Output the (x, y) coordinate of the center of the cell containing the given text.  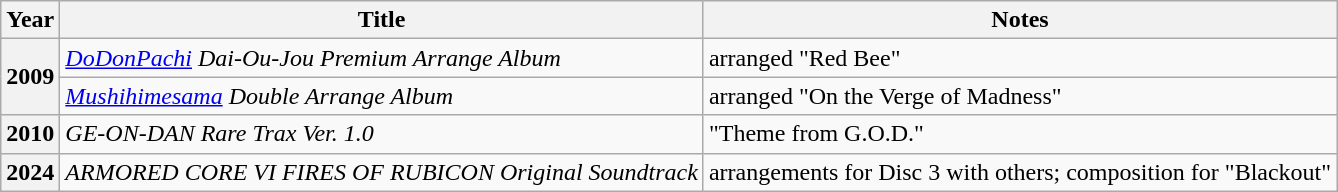
ARMORED CORE VI FIRES OF RUBICON Original Soundtrack (382, 172)
DoDonPachi Dai-Ou-Jou Premium Arrange Album (382, 58)
arranged "Red Bee" (1020, 58)
Year (30, 20)
2009 (30, 77)
Notes (1020, 20)
arranged "On the Verge of Madness" (1020, 96)
"Theme from G.O.D." (1020, 134)
arrangements for Disc 3 with others; composition for "Blackout" (1020, 172)
GE-ON-DAN Rare Trax Ver. 1.0 (382, 134)
Mushihimesama Double Arrange Album (382, 96)
Title (382, 20)
2010 (30, 134)
2024 (30, 172)
